Return the (X, Y) coordinate for the center point of the cell that contains the specified text.  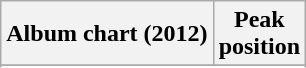
Album chart (2012) (107, 34)
Peakposition (259, 34)
